From the cell containing the given text, extract its center point as [X, Y] coordinate. 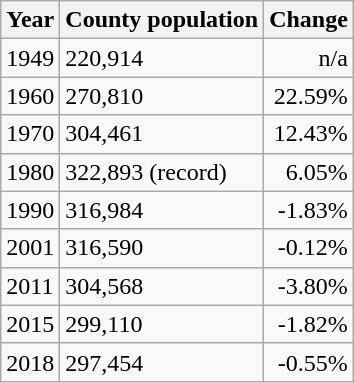
304,568 [162, 286]
Year [30, 20]
2011 [30, 286]
12.43% [309, 134]
2018 [30, 362]
6.05% [309, 172]
1949 [30, 58]
2001 [30, 248]
22.59% [309, 96]
1990 [30, 210]
1980 [30, 172]
299,110 [162, 324]
1970 [30, 134]
304,461 [162, 134]
270,810 [162, 96]
County population [162, 20]
-3.80% [309, 286]
n/a [309, 58]
-0.12% [309, 248]
297,454 [162, 362]
322,893 (record) [162, 172]
316,590 [162, 248]
-0.55% [309, 362]
220,914 [162, 58]
-1.82% [309, 324]
Change [309, 20]
316,984 [162, 210]
-1.83% [309, 210]
1960 [30, 96]
2015 [30, 324]
